Identify which cell holds the provided text, then report its [X, Y] central coordinate. 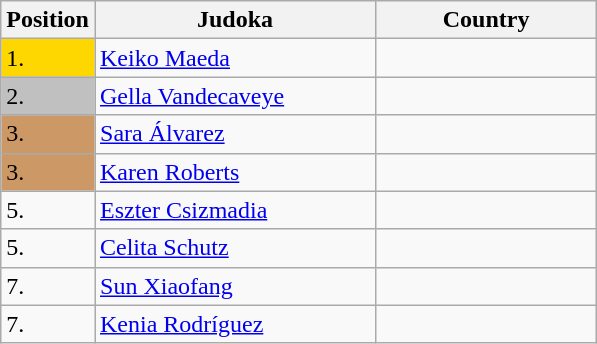
Celita Schutz [234, 248]
Keiko Maeda [234, 58]
Judoka [234, 20]
2. [48, 96]
Eszter Csizmadia [234, 210]
Gella Vandecaveye [234, 96]
Position [48, 20]
Kenia Rodríguez [234, 324]
1. [48, 58]
Sara Álvarez [234, 134]
Karen Roberts [234, 172]
Country [486, 20]
Sun Xiaofang [234, 286]
